Output the [X, Y] coordinate of the center of the cell containing the given text.  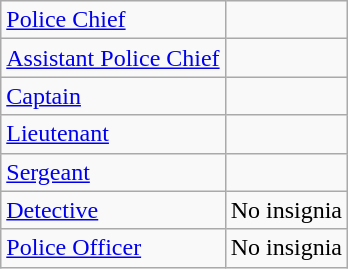
Sergeant [113, 172]
Police Officer [113, 248]
Lieutenant [113, 134]
Police Chief [113, 20]
Detective [113, 210]
Assistant Police Chief [113, 58]
Captain [113, 96]
